Provide the [X, Y] coordinate of the cell's center where the given text is located.  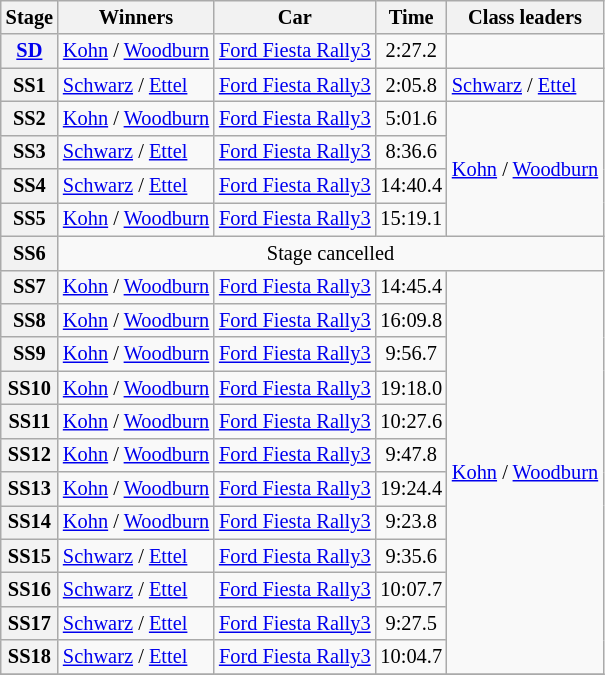
SS12 [30, 455]
SS3 [30, 152]
15:19.1 [412, 219]
Winners [136, 17]
SS5 [30, 219]
14:40.4 [412, 186]
19:24.4 [412, 489]
SS4 [30, 186]
SS16 [30, 589]
9:23.8 [412, 522]
SS18 [30, 657]
Stage cancelled [330, 253]
SS11 [30, 421]
16:09.8 [412, 320]
Time [412, 17]
SS2 [30, 118]
SS13 [30, 489]
2:05.8 [412, 85]
Car [294, 17]
9:56.7 [412, 354]
SS8 [30, 320]
SS1 [30, 85]
SS7 [30, 287]
Class leaders [525, 17]
19:18.0 [412, 388]
SS17 [30, 623]
SS10 [30, 388]
5:01.6 [412, 118]
8:36.6 [412, 152]
10:04.7 [412, 657]
Stage [30, 17]
10:07.7 [412, 589]
9:35.6 [412, 556]
SS14 [30, 522]
SS9 [30, 354]
2:27.2 [412, 51]
SS6 [30, 253]
SD [30, 51]
9:47.8 [412, 455]
9:27.5 [412, 623]
10:27.6 [412, 421]
SS15 [30, 556]
14:45.4 [412, 287]
